Scan for the cell matching the given text and deliver its [x, y] coordinate at center. 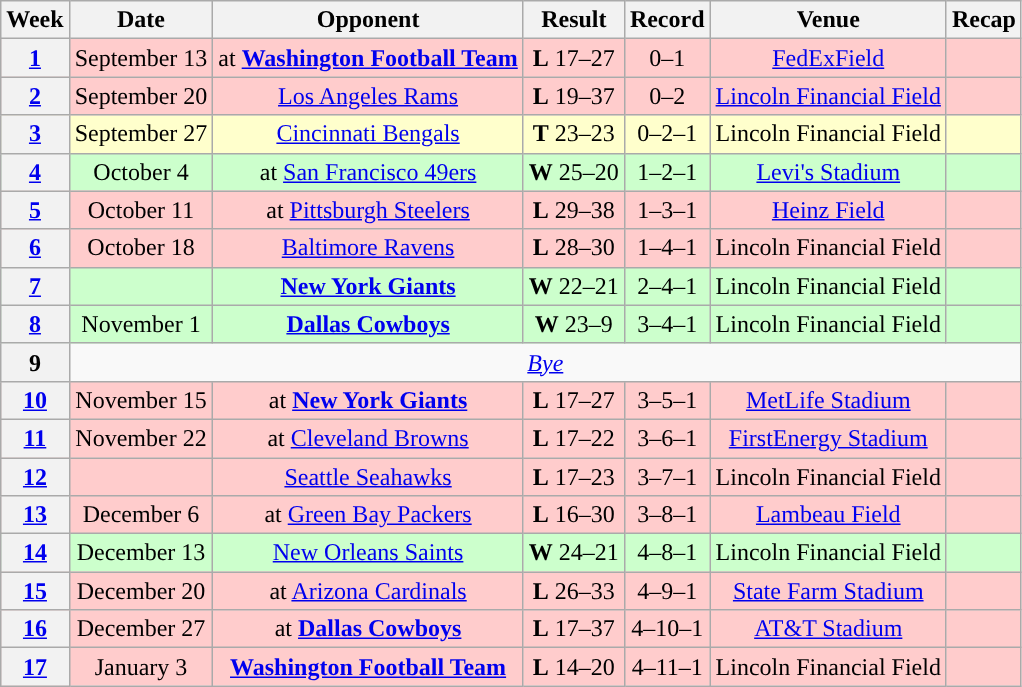
October 4 [141, 172]
L 29–38 [574, 210]
1 [35, 58]
at Dallas Cowboys [368, 629]
L 28–30 [574, 248]
Seattle Seahawks [368, 477]
L 26–33 [574, 591]
4–8–1 [667, 553]
September 27 [141, 134]
5 [35, 210]
at Cleveland Browns [368, 438]
4–11–1 [667, 667]
Bye [545, 362]
Washington Football Team [368, 667]
14 [35, 553]
Opponent [368, 20]
September 20 [141, 96]
at Pittsburgh Steelers [368, 210]
0–2–1 [667, 134]
0–2 [667, 96]
Baltimore Ravens [368, 248]
Week [35, 20]
17 [35, 667]
at New York Giants [368, 400]
Result [574, 20]
7 [35, 286]
at Green Bay Packers [368, 515]
October 11 [141, 210]
Venue [828, 20]
AT&T Stadium [828, 629]
at Washington Football Team [368, 58]
State Farm Stadium [828, 591]
New York Giants [368, 286]
November 22 [141, 438]
4 [35, 172]
6 [35, 248]
1–4–1 [667, 248]
December 13 [141, 553]
12 [35, 477]
9 [35, 362]
3–8–1 [667, 515]
Heinz Field [828, 210]
L 17–23 [574, 477]
FirstEnergy Stadium [828, 438]
at Arizona Cardinals [368, 591]
New Orleans Saints [368, 553]
3–7–1 [667, 477]
0–1 [667, 58]
L 19–37 [574, 96]
3–5–1 [667, 400]
November 1 [141, 324]
2–4–1 [667, 286]
L 17–37 [574, 629]
November 15 [141, 400]
September 13 [141, 58]
16 [35, 629]
FedExField [828, 58]
1–2–1 [667, 172]
October 18 [141, 248]
at San Francisco 49ers [368, 172]
8 [35, 324]
L 14–20 [574, 667]
15 [35, 591]
Dallas Cowboys [368, 324]
L 16–30 [574, 515]
4–10–1 [667, 629]
MetLife Stadium [828, 400]
T 23–23 [574, 134]
Cincinnati Bengals [368, 134]
3 [35, 134]
December 6 [141, 515]
W 22–21 [574, 286]
Levi's Stadium [828, 172]
2 [35, 96]
W 24–21 [574, 553]
Date [141, 20]
Los Angeles Rams [368, 96]
W 25–20 [574, 172]
Recap [984, 20]
3–6–1 [667, 438]
L 17–22 [574, 438]
January 3 [141, 667]
Record [667, 20]
11 [35, 438]
W 23–9 [574, 324]
10 [35, 400]
December 20 [141, 591]
1–3–1 [667, 210]
3–4–1 [667, 324]
13 [35, 515]
Lambeau Field [828, 515]
December 27 [141, 629]
4–9–1 [667, 591]
